Find where the given text appears and provide that cell's center as (X, Y) coordinate. 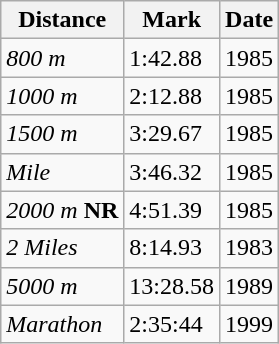
13:28.58 (172, 286)
Marathon (62, 324)
1989 (250, 286)
2:35:44 (172, 324)
3:46.32 (172, 172)
5000 m (62, 286)
1999 (250, 324)
1983 (250, 248)
4:51.39 (172, 210)
800 m (62, 58)
2 Miles (62, 248)
2000 m NR (62, 210)
1:42.88 (172, 58)
2:12.88 (172, 96)
1500 m (62, 134)
Mile (62, 172)
3:29.67 (172, 134)
8:14.93 (172, 248)
Date (250, 20)
1000 m (62, 96)
Mark (172, 20)
Distance (62, 20)
